Extract the (X, Y) coordinate from the center of the cell holding the provided text.  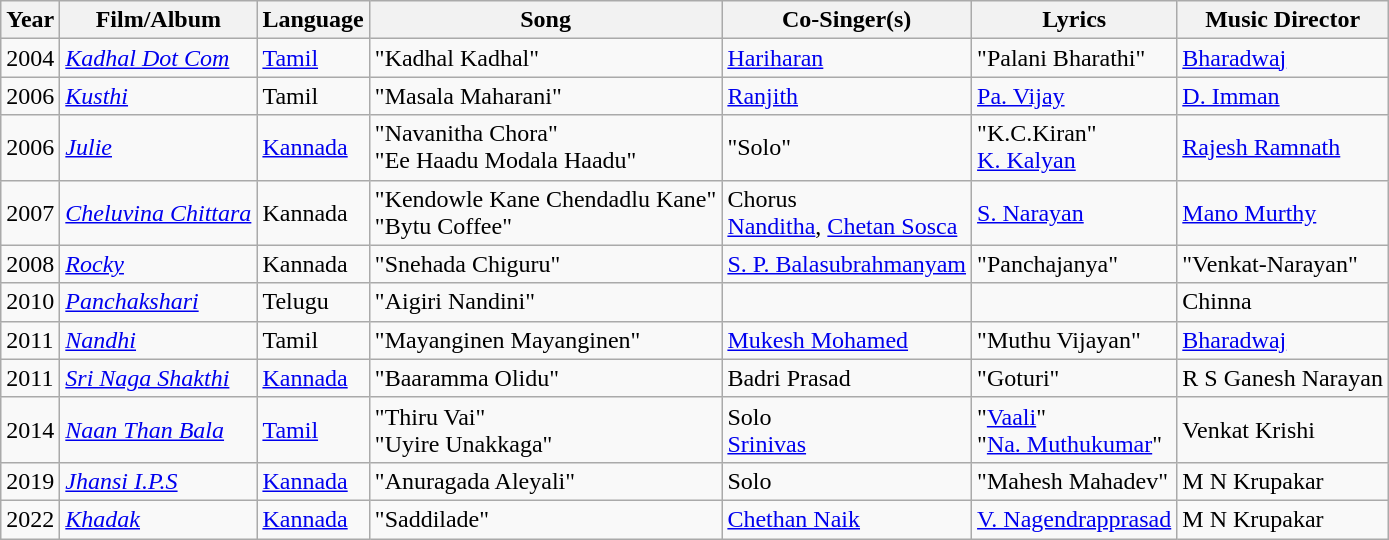
"Goturi" (1074, 378)
SoloSrinivas (847, 430)
"Mayanginen Mayanginen" (546, 340)
Nandhi (158, 340)
Julie (158, 148)
Pa. Vijay (1074, 96)
Solo (847, 481)
"Kendowle Kane Chendadlu Kane""Bytu Coffee" (546, 212)
"Solo" (847, 148)
Music Director (1283, 20)
2008 (30, 264)
2022 (30, 519)
S. P. Balasubrahmanyam (847, 264)
Chethan Naik (847, 519)
"Anuragada Aleyali" (546, 481)
Year (30, 20)
"Palani Bharathi" (1074, 58)
ChorusNanditha, Chetan Sosca (847, 212)
"Venkat-Narayan" (1283, 264)
Telugu (313, 302)
"Thiru Vai""Uyire Unakkaga" (546, 430)
Language (313, 20)
Naan Than Bala (158, 430)
Rocky (158, 264)
2004 (30, 58)
Mukesh Mohamed (847, 340)
Cheluvina Chittara (158, 212)
"Vaali""Na. Muthukumar" (1074, 430)
D. Imman (1283, 96)
Khadak (158, 519)
"Kadhal Kadhal" (546, 58)
Ranjith (847, 96)
Venkat Krishi (1283, 430)
"Muthu Vijayan" (1074, 340)
Song (546, 20)
Jhansi I.P.S (158, 481)
"Snehada Chiguru" (546, 264)
"Mahesh Mahadev" (1074, 481)
2007 (30, 212)
Kusthi (158, 96)
Panchakshari (158, 302)
Sri Naga Shakthi (158, 378)
Badri Prasad (847, 378)
Kadhal Dot Com (158, 58)
R S Ganesh Narayan (1283, 378)
Mano Murthy (1283, 212)
Co-Singer(s) (847, 20)
S. Narayan (1074, 212)
2014 (30, 430)
Lyrics (1074, 20)
2019 (30, 481)
"Baaramma Olidu" (546, 378)
"Aigiri Nandini" (546, 302)
Film/Album (158, 20)
"Panchajanya" (1074, 264)
"Saddilade" (546, 519)
"Navanitha Chora""Ee Haadu Modala Haadu" (546, 148)
"K.C.Kiran"K. Kalyan (1074, 148)
Rajesh Ramnath (1283, 148)
V. Nagendrapprasad (1074, 519)
"Masala Maharani" (546, 96)
Chinna (1283, 302)
Hariharan (847, 58)
2010 (30, 302)
